Output the [x, y] coordinate of the center of the cell containing the given text.  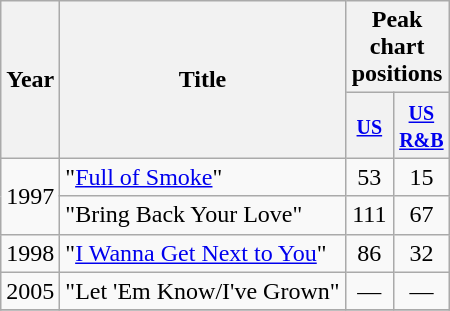
53 [370, 177]
"Let 'Em Know/I've Grown" [202, 291]
15 [422, 177]
67 [422, 215]
"Full of Smoke" [202, 177]
Year [30, 80]
"Bring Back Your Love" [202, 215]
Peak chart positions [397, 47]
Title [202, 80]
"I Wanna Get Next to You" [202, 253]
111 [370, 215]
2005 [30, 291]
32 [422, 253]
US [370, 126]
1998 [30, 253]
US R&B [422, 126]
1997 [30, 196]
86 [370, 253]
